Extract the [X, Y] coordinate from the center of the cell holding the provided text.  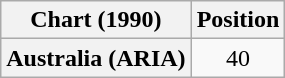
Position [238, 20]
Chart (1990) [96, 20]
Australia (ARIA) [96, 58]
40 [238, 58]
